Output the (x, y) coordinate of the center of the cell containing the given text.  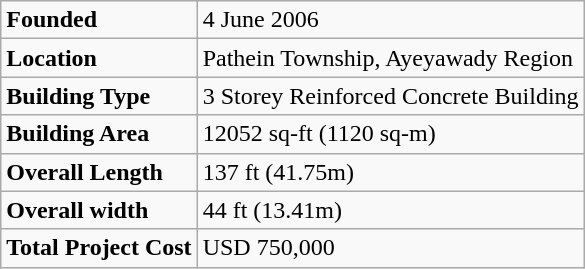
Total Project Cost (99, 248)
12052 sq-ft (1120 sq-m) (390, 134)
Building Area (99, 134)
137 ft (41.75m) (390, 172)
44 ft (13.41m) (390, 210)
3 Storey Reinforced Concrete Building (390, 96)
Overall Length (99, 172)
Founded (99, 20)
Pathein Township, Ayeyawady Region (390, 58)
4 June 2006 (390, 20)
Location (99, 58)
Overall width (99, 210)
Building Type (99, 96)
USD 750,000 (390, 248)
